Search for the cell housing the specified text and yield its [x, y] center coordinate. 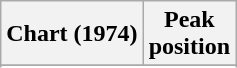
Peakposition [189, 34]
Chart (1974) [72, 34]
